Locate the cell with the specified text and output its (X, Y) center coordinate. 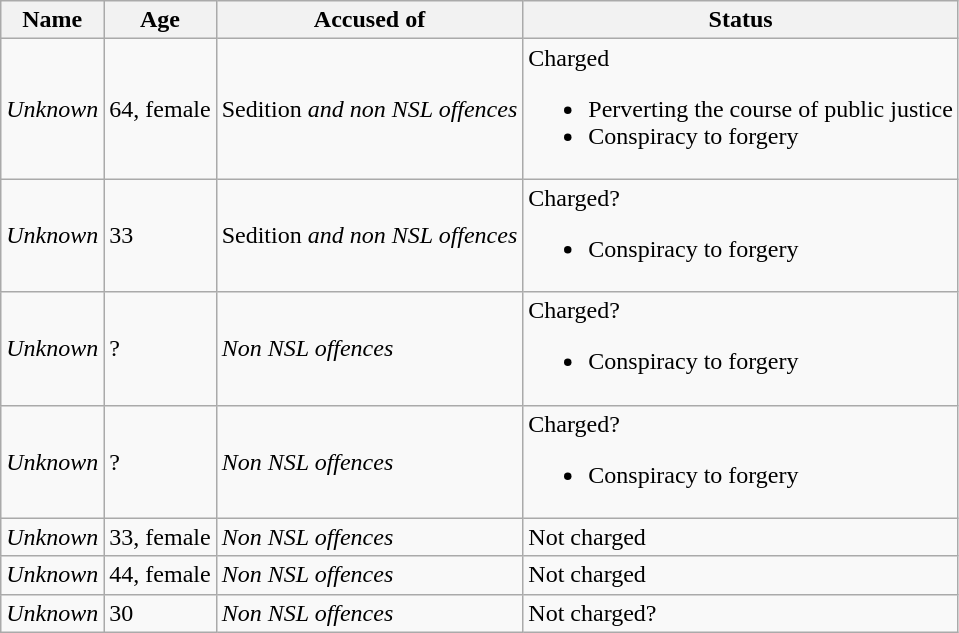
Age (160, 20)
ChargedPerverting the course of public justiceConspiracy to forgery (741, 109)
33 (160, 236)
44, female (160, 575)
Not charged? (741, 613)
Status (741, 20)
Accused of (370, 20)
Name (52, 20)
64, female (160, 109)
33, female (160, 537)
30 (160, 613)
